Find where the given text appears and provide that cell's center as [x, y] coordinate. 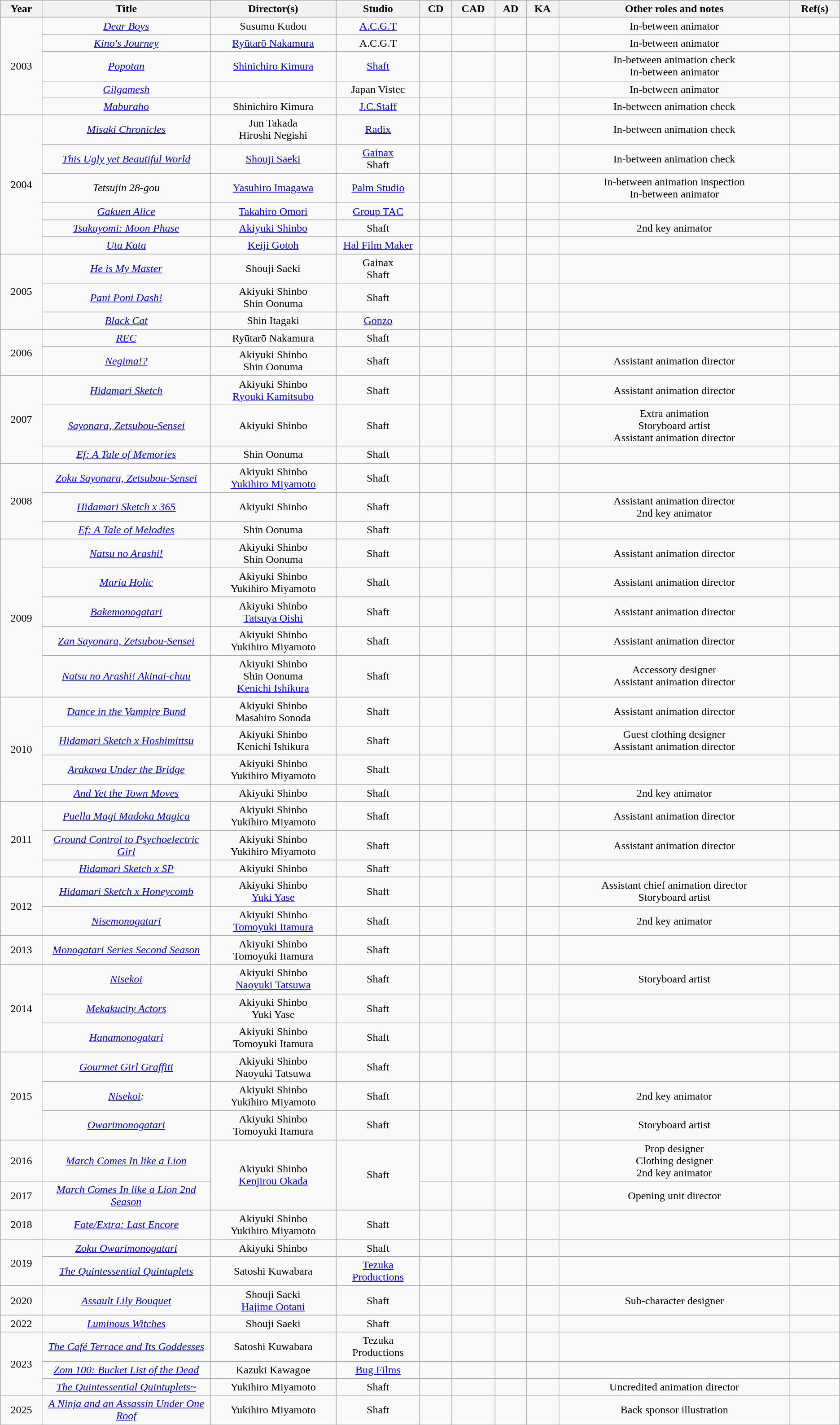
Extra animationStoryboard artistAssistant animation director [674, 425]
Gourmet Girl Graffiti [126, 1066]
Nisekoi [126, 979]
Ef: A Tale of Memories [126, 455]
J.C.Staff [378, 106]
2006 [22, 353]
Keiji Gotoh [273, 245]
Natsu no Arashi! [126, 553]
2020 [22, 1301]
Maburaho [126, 106]
Misaki Chronicles [126, 129]
Maria Holic [126, 583]
Prop designerClothing designer2nd key animator [674, 1161]
Ef: A Tale of Melodies [126, 530]
Director(s) [273, 9]
2015 [22, 1096]
Hidamari Sketch [126, 390]
Zan Sayonara, Zetsubou-Sensei [126, 641]
Hanamonogatari [126, 1038]
Fate/Extra: Last Encore [126, 1225]
2005 [22, 292]
Japan Vistec [378, 89]
Ground Control to Psychoelectric Girl [126, 846]
Shin Itagaki [273, 321]
Studio [378, 9]
Nisekoi: [126, 1096]
Hidamari Sketch x SP [126, 868]
Arakawa Under the Bridge [126, 770]
2008 [22, 501]
Owarimonogatari [126, 1125]
Pani Poni Dash! [126, 298]
Hidamari Sketch x Honeycomb [126, 891]
Gakuen Alice [126, 211]
Opening unit director [674, 1196]
2011 [22, 839]
2023 [22, 1364]
Luminous Witches [126, 1324]
Palm Studio [378, 188]
2004 [22, 184]
AD [511, 9]
Gilgamesh [126, 89]
Dance in the Vampire Bund [126, 711]
Kino's Journey [126, 43]
2019 [22, 1263]
A Ninja and an Assassin Under One Roof [126, 1410]
Takahiro Omori [273, 211]
Radix [378, 129]
Nisemonogatari [126, 921]
Uta Kata [126, 245]
2025 [22, 1410]
2010 [22, 749]
In-between animation checkIn-between animator [674, 66]
Sub-character designer [674, 1301]
KA [542, 9]
Ref(s) [815, 9]
Hidamari Sketch x Hoshimittsu [126, 741]
Akiyuki ShinboTatsuya Oishi [273, 611]
Jun TakadaHiroshi Negishi [273, 129]
Kazuki Kawagoe [273, 1370]
Sayonara, Zetsubou-Sensei [126, 425]
Zoku Sayonara, Zetsubou-Sensei [126, 478]
Tetsujin 28-gou [126, 188]
Back sponsor illustration [674, 1410]
Akiyuki ShinboRyouki Kamitsubo [273, 390]
Accessory designerAssistant animation director [674, 676]
In-between animation inspectionIn-between animator [674, 188]
March Comes In like a Lion [126, 1161]
Natsu no Arashi! Akinai-chuu [126, 676]
2012 [22, 906]
This Ugly yet Beautiful World [126, 159]
Monogatari Series Second Season [126, 950]
2022 [22, 1324]
The Quintessential Quintuplets~ [126, 1387]
Guest clothing designerAssistant animation director [674, 741]
2003 [22, 66]
Popotan [126, 66]
And Yet the Town Moves [126, 793]
Title [126, 9]
Negima!? [126, 361]
Hidamari Sketch x 365 [126, 507]
2013 [22, 950]
2014 [22, 1008]
2009 [22, 618]
Tsukuyomi: Moon Phase [126, 228]
Assault Lily Bouquet [126, 1301]
Dear Boys [126, 26]
2018 [22, 1225]
Uncredited animation director [674, 1387]
CAD [473, 9]
Susumu Kudou [273, 26]
The Café Terrace and Its Goddesses [126, 1346]
Zom 100: Bucket List of the Dead [126, 1370]
Akiyuki ShinboKenichi Ishikura [273, 741]
Zoku Owarimonogatari [126, 1248]
REC [126, 338]
Bakemonogatari [126, 611]
Hal Film Maker [378, 245]
Assistant animation director2nd key animator [674, 507]
2017 [22, 1196]
2016 [22, 1161]
March Comes In like a Lion 2nd Season [126, 1196]
Assistant chief animation directorStoryboard artist [674, 891]
Akiyuki ShinboMasahiro Sonoda [273, 711]
Akiyuki ShinboShin OonumaKenichi Ishikura [273, 676]
Akiyuki ShinboKenjirou Okada [273, 1175]
Black Cat [126, 321]
Year [22, 9]
Bug Films [378, 1370]
Group TAC [378, 211]
Other roles and notes [674, 9]
Mekakucity Actors [126, 1008]
Yasuhiro Imagawa [273, 188]
CD [436, 9]
Shouji SaekiHajime Ootani [273, 1301]
The Quintessential Quintuplets [126, 1271]
Puella Magi Madoka Magica [126, 816]
He is My Master [126, 268]
2007 [22, 419]
Gonzo [378, 321]
